For the text-containing cell, return its midpoint in (x, y) coordinate format. 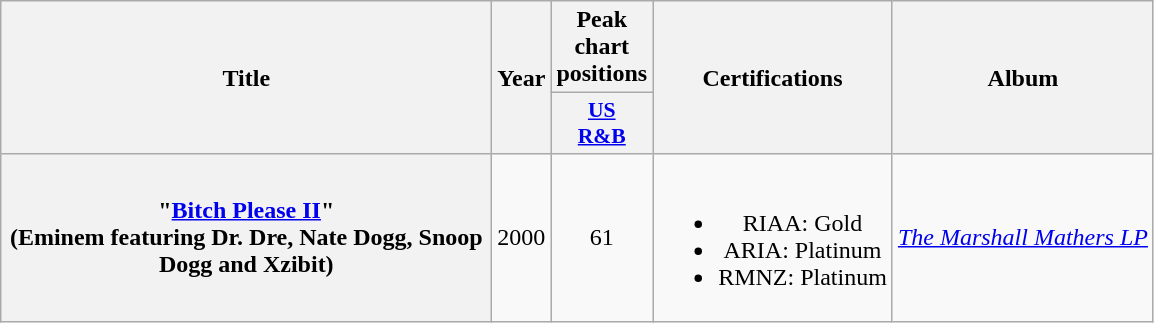
61 (602, 238)
Album (1022, 78)
RIAA: GoldARIA: PlatinumRMNZ: Platinum (773, 238)
Year (522, 78)
Peak chart positions (602, 47)
2000 (522, 238)
The Marshall Mathers LP (1022, 238)
"Bitch Please II"(Eminem featuring Dr. Dre, Nate Dogg, Snoop Dogg and Xzibit) (246, 238)
Title (246, 78)
Certifications (773, 78)
USR&B (602, 124)
